Output the (x, y) coordinate of the center of the cell containing the given text.  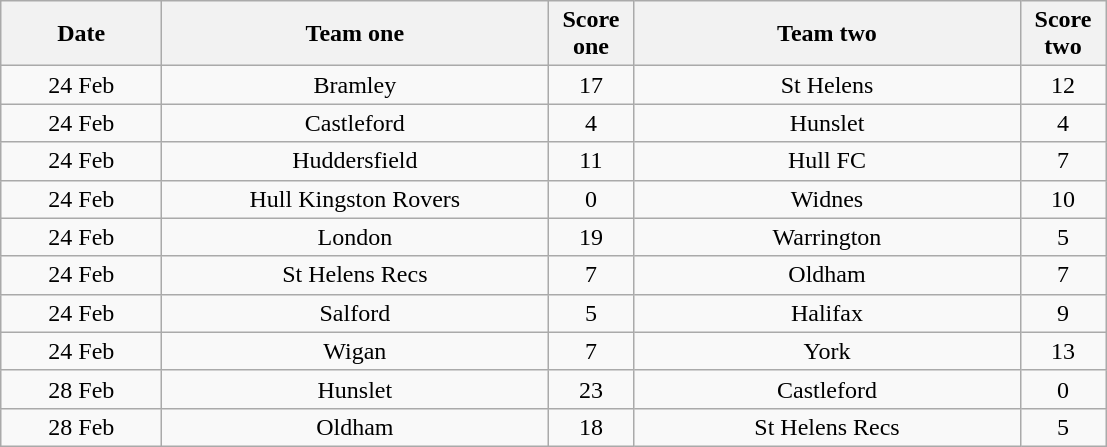
Salford (355, 313)
Hull FC (827, 161)
Huddersfield (355, 161)
London (355, 237)
St Helens (827, 85)
Halifax (827, 313)
17 (591, 85)
Score two (1063, 34)
Widnes (827, 199)
13 (1063, 351)
Team two (827, 34)
10 (1063, 199)
York (827, 351)
18 (591, 427)
Warrington (827, 237)
Team one (355, 34)
12 (1063, 85)
Hull Kingston Rovers (355, 199)
Bramley (355, 85)
23 (591, 389)
11 (591, 161)
Score one (591, 34)
Date (82, 34)
Wigan (355, 351)
9 (1063, 313)
19 (591, 237)
